Output the [X, Y] coordinate of the center of the cell containing the given text.  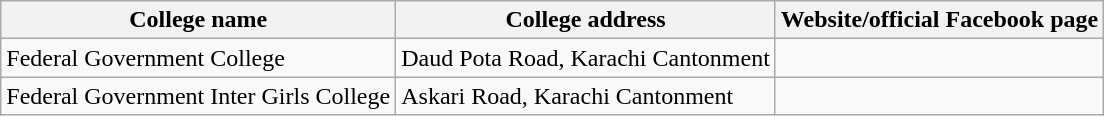
Askari Road, Karachi Cantonment [586, 96]
College name [198, 20]
Daud Pota Road, Karachi Cantonment [586, 58]
Website/official Facebook page [939, 20]
College address [586, 20]
Federal Government Inter Girls College [198, 96]
Federal Government College [198, 58]
